Return the [X, Y] coordinate for the center point of the cell that contains the specified text.  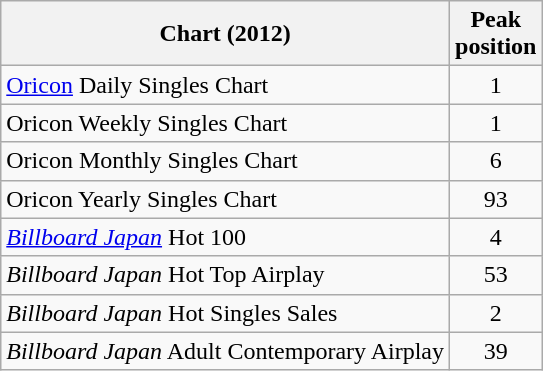
Billboard Japan Hot Singles Sales [226, 313]
93 [496, 199]
Oricon Weekly Singles Chart [226, 123]
Chart (2012) [226, 34]
6 [496, 161]
Peakposition [496, 34]
Oricon Daily Singles Chart [226, 85]
Oricon Monthly Singles Chart [226, 161]
Billboard Japan Adult Contemporary Airplay [226, 351]
Billboard Japan Hot Top Airplay [226, 275]
2 [496, 313]
39 [496, 351]
Oricon Yearly Singles Chart [226, 199]
53 [496, 275]
4 [496, 237]
Billboard Japan Hot 100 [226, 237]
